Extract the (X, Y) coordinate from the center of the cell holding the provided text.  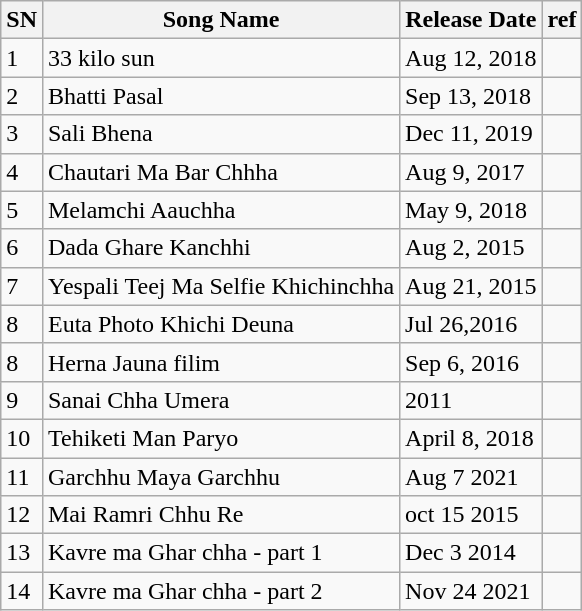
Sep 13, 2018 (471, 96)
6 (22, 248)
Kavre ma Ghar chha - part 2 (220, 591)
Yespali Teej Ma Selfie Khichinchha (220, 286)
Sep 6, 2016 (471, 362)
Nov 24 2021 (471, 591)
Mai Ramri Chhu Re (220, 515)
13 (22, 553)
ref (562, 20)
oct 15 2015 (471, 515)
7 (22, 286)
Aug 21, 2015 (471, 286)
Herna Jauna filim (220, 362)
14 (22, 591)
5 (22, 210)
Sanai Chha Umera (220, 400)
2 (22, 96)
Sali Bhena (220, 134)
Aug 2, 2015 (471, 248)
2011 (471, 400)
Dec 3 2014 (471, 553)
Garchhu Maya Garchhu (220, 477)
Jul 26,2016 (471, 324)
Song Name (220, 20)
Melamchi Aauchha (220, 210)
Aug 7 2021 (471, 477)
Dec 11, 2019 (471, 134)
Chautari Ma Bar Chhha (220, 172)
Aug 12, 2018 (471, 58)
Dada Ghare Kanchhi (220, 248)
1 (22, 58)
Tehiketi Man Paryo (220, 438)
10 (22, 438)
11 (22, 477)
Kavre ma Ghar chha - part 1 (220, 553)
Release Date (471, 20)
33 kilo sun (220, 58)
Aug 9, 2017 (471, 172)
April 8, 2018 (471, 438)
9 (22, 400)
3 (22, 134)
4 (22, 172)
Bhatti Pasal (220, 96)
12 (22, 515)
May 9, 2018 (471, 210)
Euta Photo Khichi Deuna (220, 324)
SN (22, 20)
